Output the (x, y) coordinate of the center of the cell containing the given text.  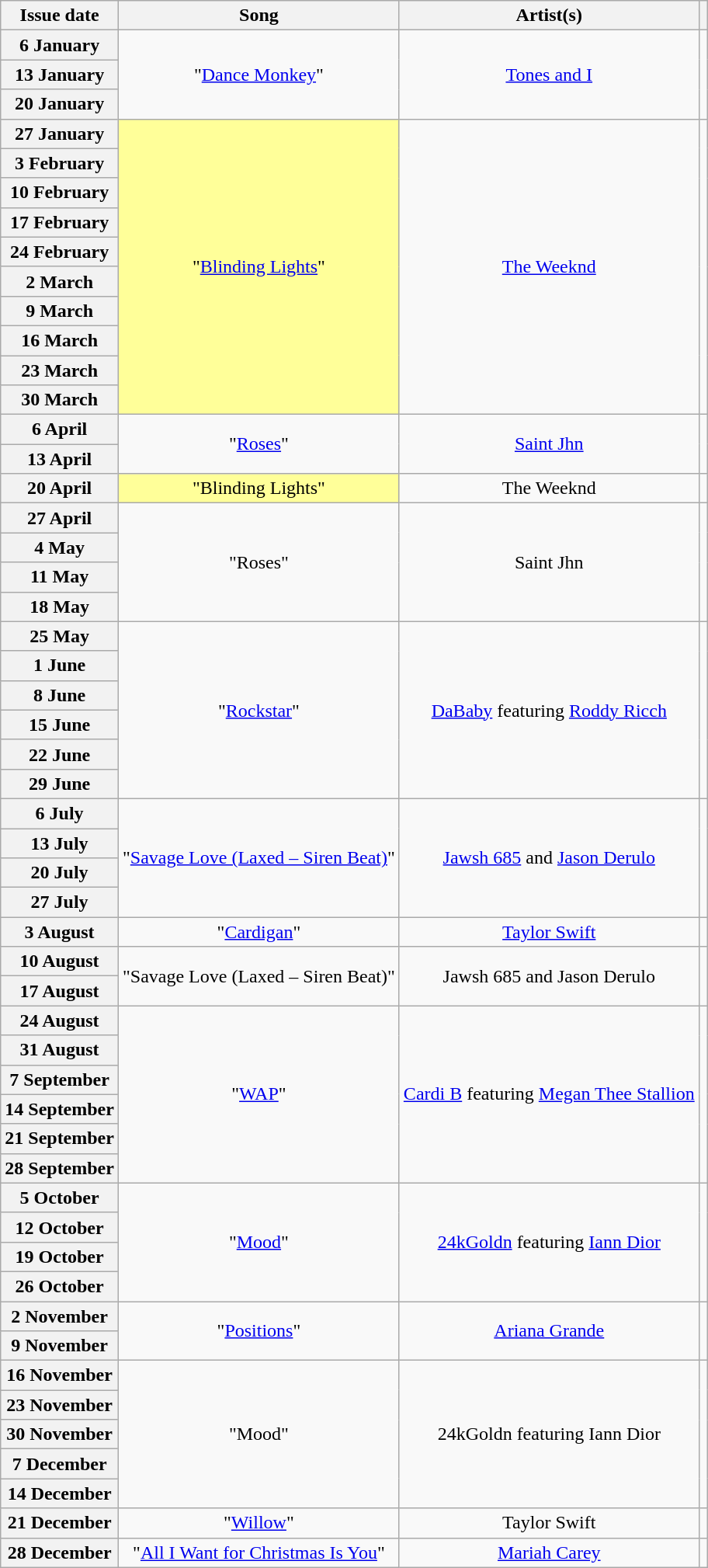
29 June (60, 784)
23 March (60, 370)
22 June (60, 754)
30 March (60, 400)
Mariah Carey (549, 1552)
Tones and I (549, 75)
9 March (60, 311)
20 July (60, 873)
5 October (60, 1198)
8 June (60, 695)
27 January (60, 134)
31 August (60, 1050)
"Positions" (259, 1331)
"All I Want for Christmas Is You" (259, 1552)
14 September (60, 1109)
"Dance Monkey" (259, 75)
27 July (60, 902)
"WAP" (259, 1094)
Song (259, 16)
13 January (60, 75)
28 September (60, 1168)
1 June (60, 666)
16 November (60, 1375)
21 December (60, 1523)
DaBaby featuring Roddy Ricch (549, 710)
6 July (60, 813)
4 May (60, 548)
2 March (60, 281)
25 May (60, 636)
21 September (60, 1139)
Ariana Grande (549, 1331)
16 March (60, 340)
19 October (60, 1257)
11 May (60, 577)
17 February (60, 222)
27 April (60, 518)
24 February (60, 252)
12 October (60, 1227)
3 August (60, 932)
3 February (60, 163)
13 July (60, 843)
"Cardigan" (259, 932)
20 January (60, 104)
Cardi B featuring Megan Thee Stallion (549, 1094)
30 November (60, 1434)
18 May (60, 607)
2 November (60, 1316)
10 August (60, 961)
9 November (60, 1346)
Artist(s) (549, 16)
6 January (60, 45)
24 August (60, 1020)
28 December (60, 1552)
13 April (60, 459)
6 April (60, 429)
7 September (60, 1080)
"Rockstar" (259, 710)
10 February (60, 193)
26 October (60, 1286)
Issue date (60, 16)
"Willow" (259, 1523)
23 November (60, 1405)
20 April (60, 488)
14 December (60, 1493)
7 December (60, 1464)
15 June (60, 725)
17 August (60, 991)
